Output the (x, y) coordinate of the center of the cell containing the given text.  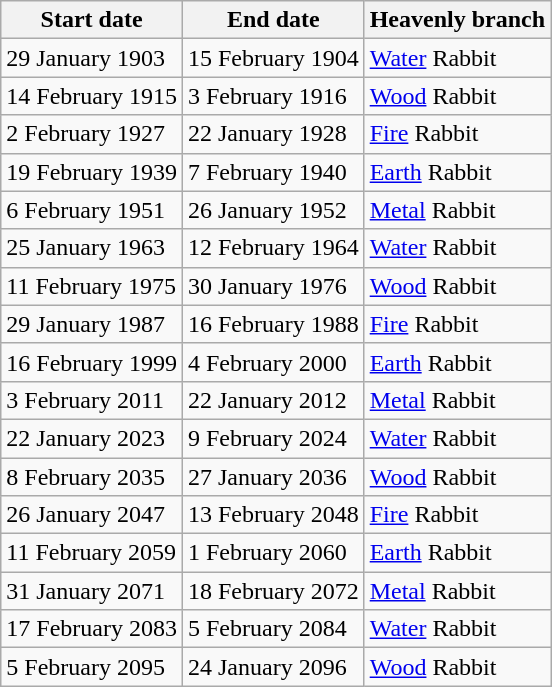
27 January 2036 (273, 477)
22 January 1928 (273, 134)
6 February 1951 (92, 210)
22 January 2023 (92, 438)
Heavenly branch (457, 20)
19 February 1939 (92, 172)
9 February 2024 (273, 438)
8 February 2035 (92, 477)
Start date (92, 20)
3 February 1916 (273, 96)
14 February 1915 (92, 96)
4 February 2000 (273, 362)
5 February 2084 (273, 629)
3 February 2011 (92, 400)
24 January 2096 (273, 667)
7 February 1940 (273, 172)
End date (273, 20)
26 January 1952 (273, 210)
12 February 1964 (273, 248)
16 February 1999 (92, 362)
29 January 1903 (92, 58)
11 February 2059 (92, 553)
2 February 1927 (92, 134)
31 January 2071 (92, 591)
22 January 2012 (273, 400)
18 February 2072 (273, 591)
11 February 1975 (92, 286)
25 January 1963 (92, 248)
5 February 2095 (92, 667)
26 January 2047 (92, 515)
29 January 1987 (92, 324)
17 February 2083 (92, 629)
1 February 2060 (273, 553)
13 February 2048 (273, 515)
15 February 1904 (273, 58)
30 January 1976 (273, 286)
16 February 1988 (273, 324)
